Extract the [X, Y] coordinate from the center of the cell holding the provided text.  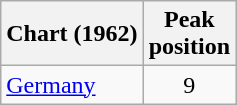
Chart (1962) [72, 34]
Germany [72, 85]
9 [189, 85]
Peakposition [189, 34]
